Identify which cell holds the provided text, then report its (X, Y) central coordinate. 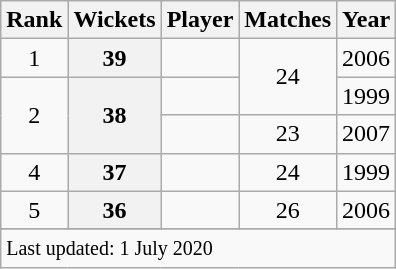
26 (288, 210)
38 (114, 115)
37 (114, 172)
Year (366, 20)
5 (34, 210)
2007 (366, 134)
1 (34, 58)
4 (34, 172)
Rank (34, 20)
Wickets (114, 20)
Last updated: 1 July 2020 (198, 248)
36 (114, 210)
23 (288, 134)
Player (200, 20)
39 (114, 58)
2 (34, 115)
Matches (288, 20)
